Return (X, Y) of the center of cell containing provided text 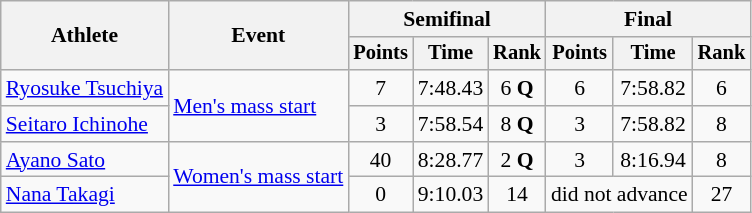
Ryosuke Tsuchiya (84, 88)
8:28.77 (450, 160)
did not advance (620, 195)
Athlete (84, 36)
Nana Takagi (84, 195)
7 (380, 88)
40 (380, 160)
Seitaro Ichinohe (84, 124)
7:58.54 (450, 124)
8:16.94 (652, 160)
Event (258, 36)
Final (648, 19)
6 Q (517, 88)
9:10.03 (450, 195)
0 (380, 195)
Men's mass start (258, 106)
2 Q (517, 160)
Ayano Sato (84, 160)
Women's mass start (258, 178)
8 Q (517, 124)
Semifinal (446, 19)
14 (517, 195)
7:48.43 (450, 88)
27 (722, 195)
